Identify which cell holds the provided text, then report its [X, Y] central coordinate. 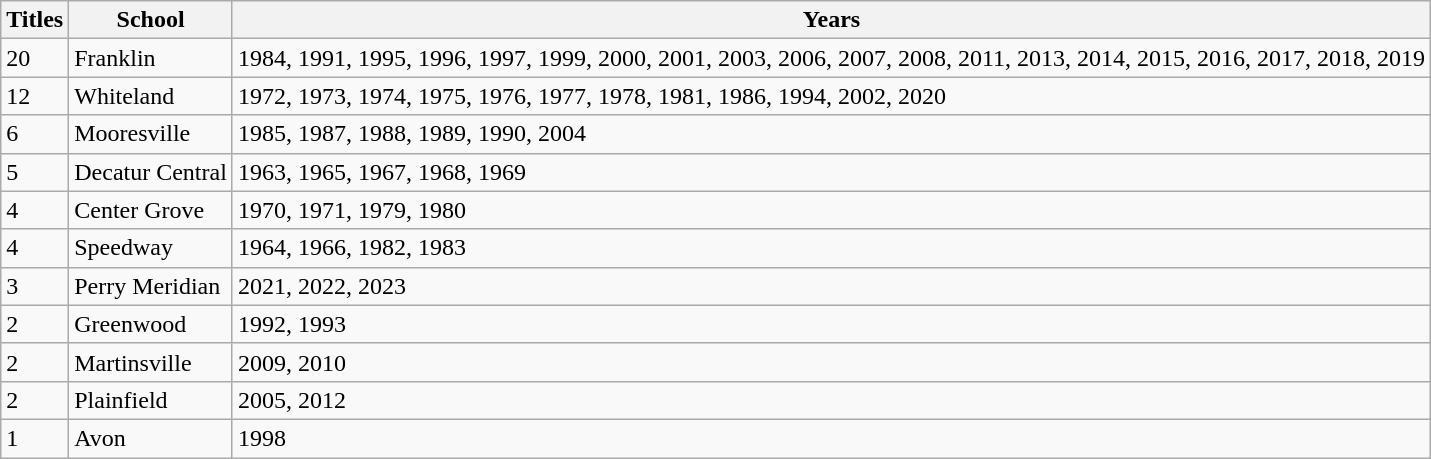
1 [35, 438]
Speedway [151, 248]
Center Grove [151, 210]
2005, 2012 [831, 400]
School [151, 20]
5 [35, 172]
1992, 1993 [831, 324]
1964, 1966, 1982, 1983 [831, 248]
Whiteland [151, 96]
Greenwood [151, 324]
1963, 1965, 1967, 1968, 1969 [831, 172]
Years [831, 20]
1972, 1973, 1974, 1975, 1976, 1977, 1978, 1981, 1986, 1994, 2002, 2020 [831, 96]
Mooresville [151, 134]
2009, 2010 [831, 362]
Avon [151, 438]
1985, 1987, 1988, 1989, 1990, 2004 [831, 134]
20 [35, 58]
1984, 1991, 1995, 1996, 1997, 1999, 2000, 2001, 2003, 2006, 2007, 2008, 2011, 2013, 2014, 2015, 2016, 2017, 2018, 2019 [831, 58]
Martinsville [151, 362]
Franklin [151, 58]
12 [35, 96]
1970, 1971, 1979, 1980 [831, 210]
Plainfield [151, 400]
1998 [831, 438]
Titles [35, 20]
2021, 2022, 2023 [831, 286]
Perry Meridian [151, 286]
Decatur Central [151, 172]
6 [35, 134]
3 [35, 286]
